Determine the [x, y] coordinate at the center of the cell enclosing the given text.  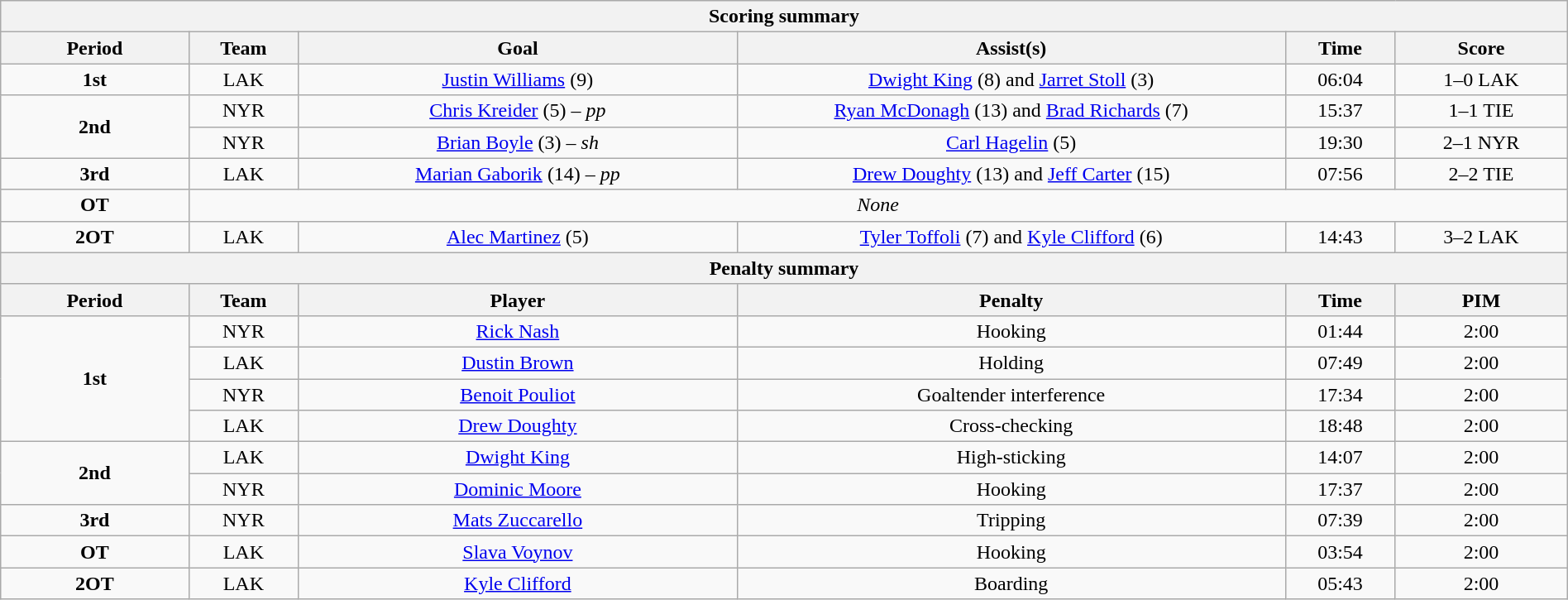
07:39 [1340, 521]
Tyler Toffoli (7) and Kyle Clifford (6) [1011, 237]
2–1 NYR [1481, 142]
06:04 [1340, 79]
Penalty [1011, 300]
Cross-checking [1011, 426]
Dominic Moore [518, 489]
07:49 [1340, 362]
Brian Boyle (3) – sh [518, 142]
Penalty summary [784, 268]
Goal [518, 48]
14:43 [1340, 237]
Dwight King (8) and Jarret Stoll (3) [1011, 79]
07:56 [1340, 174]
17:37 [1340, 489]
Mats Zuccarello [518, 521]
Score [1481, 48]
01:44 [1340, 331]
Kyle Clifford [518, 583]
Rick Nash [518, 331]
Boarding [1011, 583]
Dwight King [518, 458]
Ryan McDonagh (13) and Brad Richards (7) [1011, 111]
Holding [1011, 362]
Carl Hagelin (5) [1011, 142]
Goaltender interference [1011, 395]
Alec Martinez (5) [518, 237]
Assist(s) [1011, 48]
Scoring summary [784, 17]
03:54 [1340, 552]
2–2 TIE [1481, 174]
14:07 [1340, 458]
High-sticking [1011, 458]
15:37 [1340, 111]
18:48 [1340, 426]
None [878, 205]
Drew Doughty (13) and Jeff Carter (15) [1011, 174]
1–0 LAK [1481, 79]
19:30 [1340, 142]
17:34 [1340, 395]
05:43 [1340, 583]
PIM [1481, 300]
Slava Voynov [518, 552]
Dustin Brown [518, 362]
Tripping [1011, 521]
3–2 LAK [1481, 237]
Justin Williams (9) [518, 79]
Player [518, 300]
Marian Gaborik (14) – pp [518, 174]
Drew Doughty [518, 426]
1–1 TIE [1481, 111]
Benoit Pouliot [518, 395]
Chris Kreider (5) – pp [518, 111]
